Pinpoint the cell where the given text exists, returning its [x, y] midpoint coordinate. 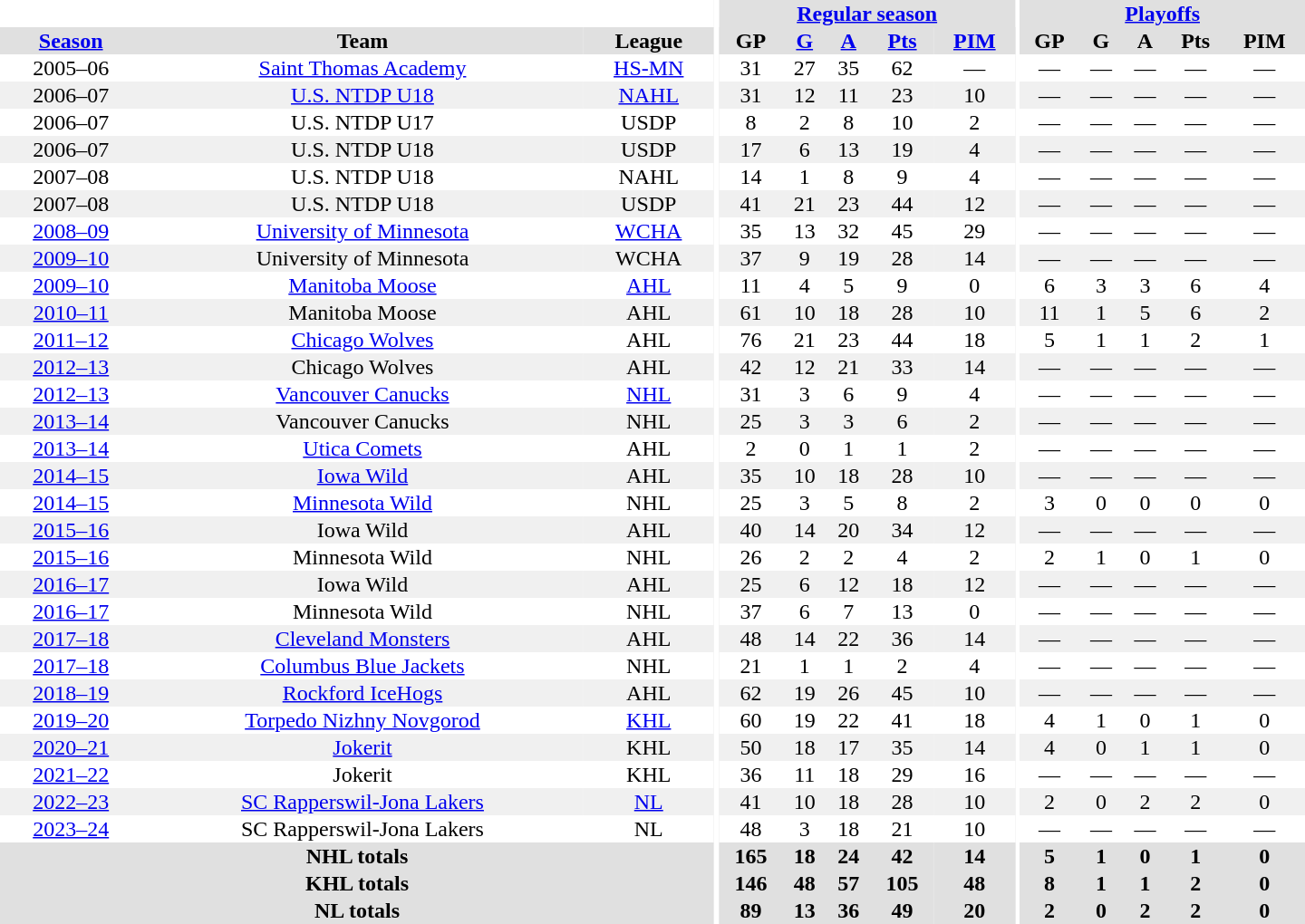
2021–22 [71, 775]
76 [750, 340]
Rockford IceHogs [362, 693]
U.S. NTDP U17 [362, 122]
2008–09 [71, 231]
Utica Comets [362, 448]
57 [848, 883]
105 [903, 883]
33 [903, 367]
24 [848, 856]
KHL totals [357, 883]
2020–21 [71, 747]
2005–06 [71, 68]
165 [750, 856]
2023–24 [71, 829]
2018–19 [71, 693]
49 [903, 910]
89 [750, 910]
NHL totals [357, 856]
League [649, 41]
Saint Thomas Academy [362, 68]
2019–20 [71, 720]
2010–11 [71, 313]
Regular season [866, 14]
Season [71, 41]
2011–12 [71, 340]
Team [362, 41]
2022–23 [71, 802]
34 [903, 530]
61 [750, 313]
40 [750, 530]
146 [750, 883]
HS-MN [649, 68]
16 [975, 775]
7 [848, 611]
50 [750, 747]
60 [750, 720]
NL totals [357, 910]
Torpedo Nizhny Novgorod [362, 720]
Cleveland Monsters [362, 639]
27 [805, 68]
Playoffs [1162, 14]
Columbus Blue Jackets [362, 666]
32 [848, 231]
